For the text-containing cell, return its midpoint in [x, y] coordinate format. 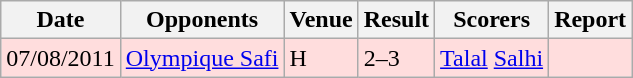
Opponents [202, 20]
Venue [321, 20]
Olympique Safi [202, 58]
Date [61, 20]
Talal Salhi [492, 58]
07/08/2011 [61, 58]
Result [396, 20]
2–3 [396, 58]
Report [590, 20]
Scorers [492, 20]
H [321, 58]
